Identify which cell holds the provided text, then report its (X, Y) central coordinate. 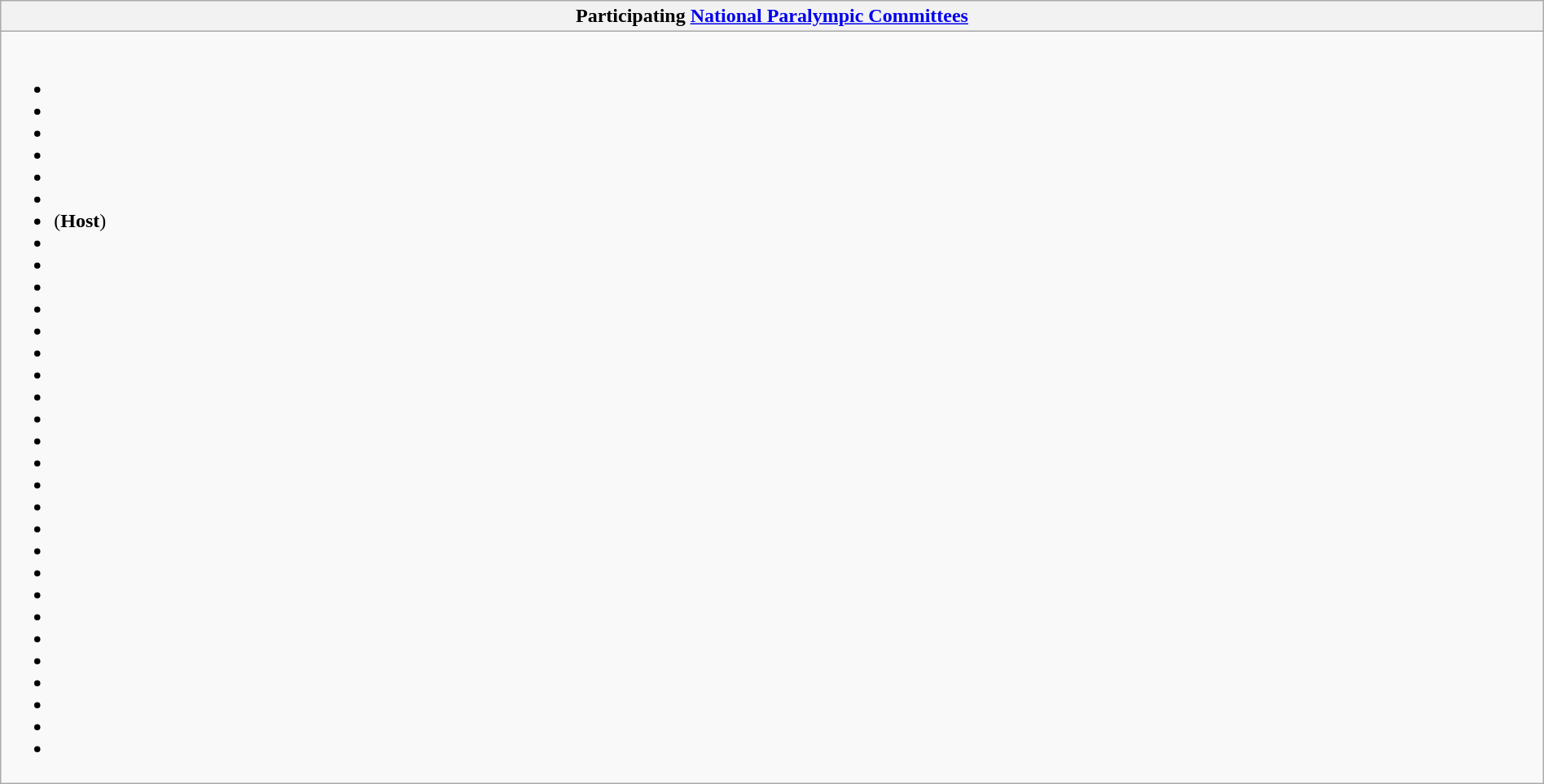
(Host) (772, 407)
Participating National Paralympic Committees (772, 16)
